Pinpoint the cell where the given text exists, returning its (X, Y) midpoint coordinate. 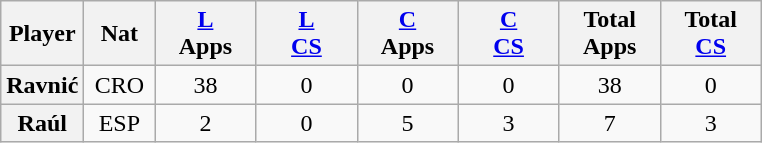
Ravnić (42, 85)
Player (42, 34)
TotalCS (710, 34)
CCS (508, 34)
7 (610, 123)
Nat (120, 34)
Raúl (42, 123)
CApps (408, 34)
5 (408, 123)
TotalApps (610, 34)
LApps (206, 34)
ESP (120, 123)
LCS (306, 34)
CRO (120, 85)
2 (206, 123)
